Identify which cell holds the provided text, then report its (x, y) central coordinate. 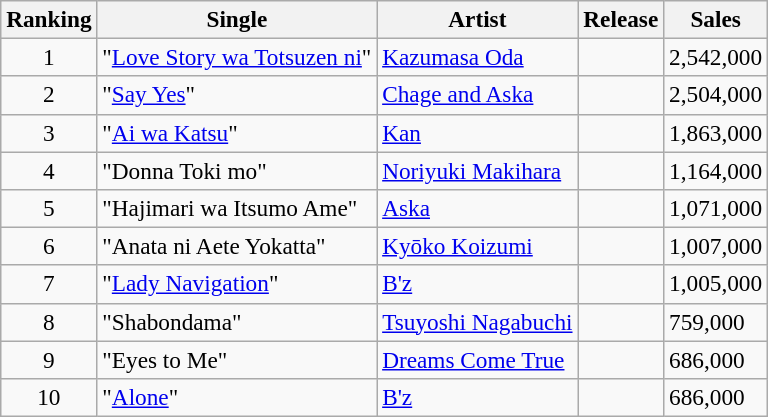
"Eyes to Me" (237, 359)
3 (49, 133)
1,071,000 (716, 208)
Kyōko Koizumi (478, 246)
1 (49, 57)
"Ai wa Katsu" (237, 133)
Ranking (49, 19)
Artist (478, 19)
Kazumasa Oda (478, 57)
"Lady Navigation" (237, 284)
Chage and Aska (478, 95)
1,005,000 (716, 284)
2,504,000 (716, 95)
2,542,000 (716, 57)
4 (49, 170)
10 (49, 397)
1,863,000 (716, 133)
5 (49, 208)
6 (49, 246)
"Shabondama" (237, 322)
2 (49, 95)
"Say Yes" (237, 95)
9 (49, 359)
1,007,000 (716, 246)
"Hajimari wa Itsumo Ame" (237, 208)
Tsuyoshi Nagabuchi (478, 322)
"Anata ni Aete Yokatta" (237, 246)
Single (237, 19)
Release (621, 19)
"Love Story wa Totsuzen ni" (237, 57)
Aska (478, 208)
759,000 (716, 322)
"Donna Toki mo" (237, 170)
"Alone" (237, 397)
Noriyuki Makihara (478, 170)
Kan (478, 133)
Dreams Come True (478, 359)
Sales (716, 19)
1,164,000 (716, 170)
7 (49, 284)
8 (49, 322)
